For the text-containing cell, return its midpoint in [X, Y] coordinate format. 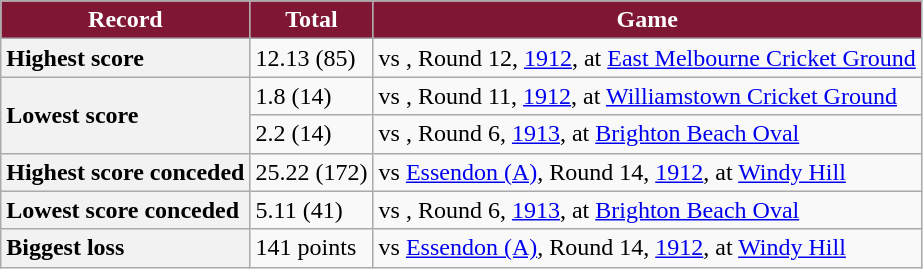
Total [312, 20]
Lowest score [126, 115]
Highest score conceded [126, 172]
Lowest score conceded [126, 210]
Biggest loss [126, 248]
vs , Round 11, 1912, at Williamstown Cricket Ground [647, 96]
Record [126, 20]
1.8 (14) [312, 96]
5.11 (41) [312, 210]
25.22 (172) [312, 172]
Highest score [126, 58]
141 points [312, 248]
vs , Round 12, 1912, at East Melbourne Cricket Ground [647, 58]
12.13 (85) [312, 58]
Game [647, 20]
2.2 (14) [312, 134]
